Determine the [X, Y] coordinate at the center of the cell enclosing the given text.  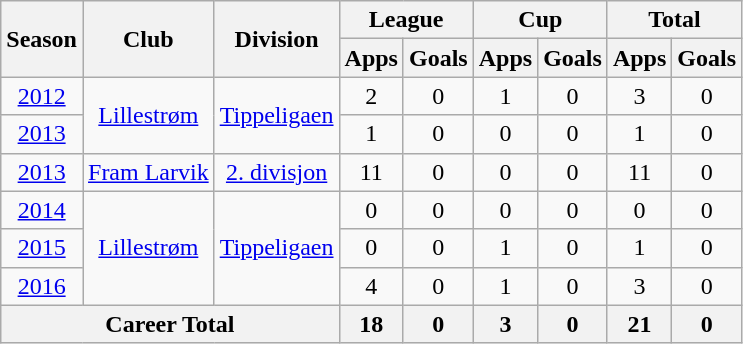
4 [371, 286]
21 [639, 324]
2015 [42, 248]
Career Total [170, 324]
Cup [540, 20]
League [406, 20]
Division [276, 39]
Fram Larvik [148, 172]
2014 [42, 210]
2012 [42, 96]
2. divisjon [276, 172]
2016 [42, 286]
Club [148, 39]
Season [42, 39]
18 [371, 324]
2 [371, 96]
Total [674, 20]
